Provide the [x, y] coordinate of the cell's center where the given text is located.  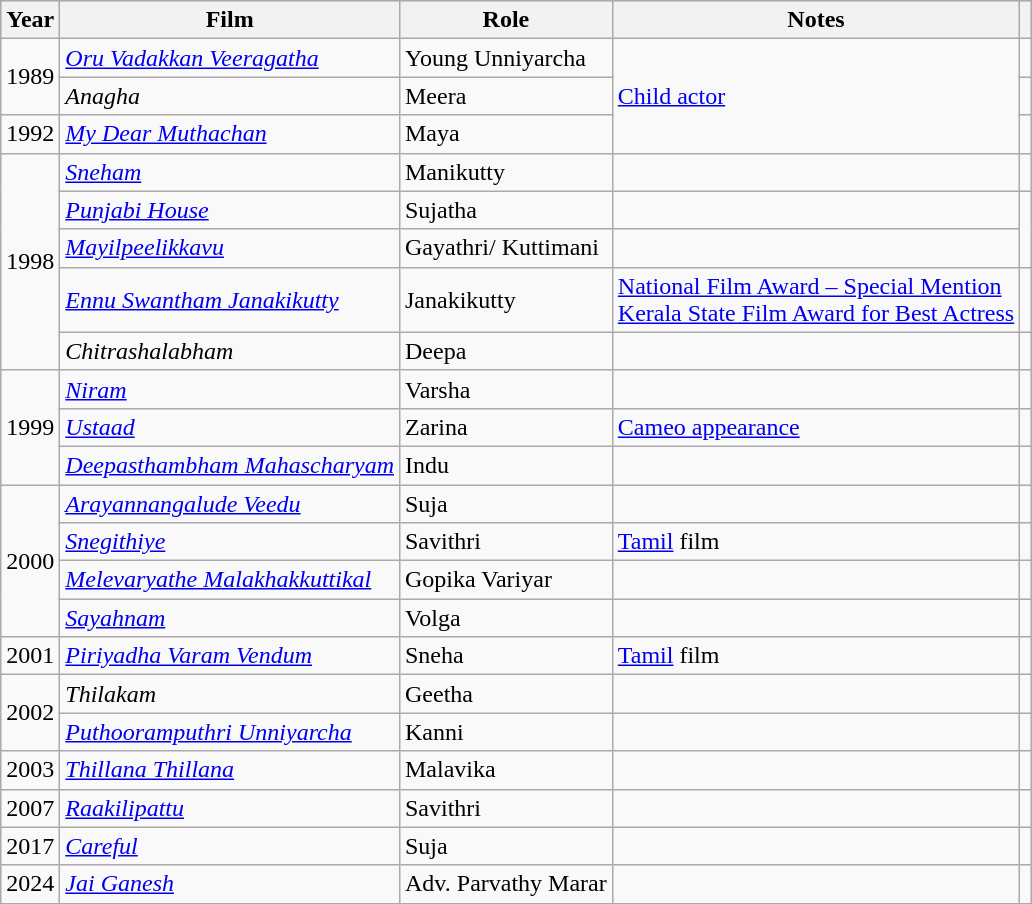
Chitrashalabham [230, 351]
Year [30, 20]
Deepa [506, 351]
Sneham [230, 172]
Niram [230, 389]
Deepasthambham Mahascharyam [230, 465]
Child actor [816, 96]
2017 [30, 846]
1998 [30, 262]
Mayilpeelikkavu [230, 248]
Anagha [230, 96]
Piriyadha Varam Vendum [230, 656]
Sayahnam [230, 618]
Sujatha [506, 210]
Varsha [506, 389]
Cameo appearance [816, 427]
2000 [30, 560]
Gopika Variyar [506, 580]
Careful [230, 846]
Ennu Swantham Janakikutty [230, 300]
Meera [506, 96]
Role [506, 20]
Puthooramputhri Unniyarcha [230, 732]
1999 [30, 427]
Adv. Parvathy Marar [506, 884]
2007 [30, 808]
Young Unniyarcha [506, 58]
Film [230, 20]
My Dear Muthachan [230, 134]
Arayannangalude Veedu [230, 503]
Janakikutty [506, 300]
1992 [30, 134]
Indu [506, 465]
Malavika [506, 770]
Raakilipattu [230, 808]
Ustaad [230, 427]
Melevaryathe Malakhakkuttikal [230, 580]
Oru Vadakkan Veeragatha [230, 58]
2003 [30, 770]
Zarina [506, 427]
Maya [506, 134]
Volga [506, 618]
Kanni [506, 732]
2002 [30, 713]
Gayathri/ Kuttimani [506, 248]
Thilakam [230, 694]
2001 [30, 656]
Manikutty [506, 172]
Geetha [506, 694]
Thillana Thillana [230, 770]
Notes [816, 20]
1989 [30, 77]
Snegithiye [230, 542]
Jai Ganesh [230, 884]
Sneha [506, 656]
Punjabi House [230, 210]
2024 [30, 884]
National Film Award – Special Mention Kerala State Film Award for Best Actress [816, 300]
